Scan for the cell matching the given text and deliver its [x, y] coordinate at center. 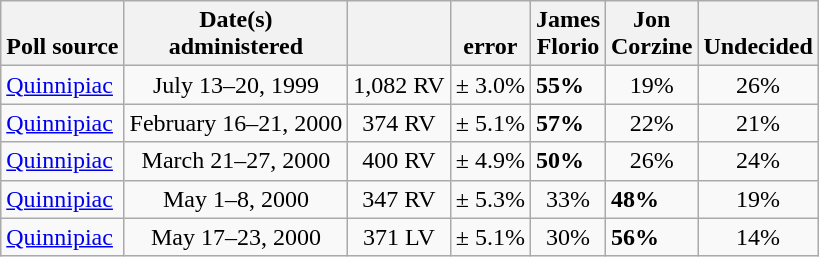
± 5.3% [490, 199]
± 4.9% [490, 161]
JonCorzine [652, 34]
Poll source [62, 34]
14% [758, 237]
July 13–20, 1999 [236, 85]
May 1–8, 2000 [236, 199]
55% [568, 85]
February 16–21, 2000 [236, 123]
error [490, 34]
57% [568, 123]
347 RV [399, 199]
48% [652, 199]
24% [758, 161]
± 3.0% [490, 85]
March 21–27, 2000 [236, 161]
374 RV [399, 123]
400 RV [399, 161]
371 LV [399, 237]
33% [568, 199]
30% [568, 237]
1,082 RV [399, 85]
22% [652, 123]
50% [568, 161]
JamesFlorio [568, 34]
May 17–23, 2000 [236, 237]
Date(s)administered [236, 34]
Undecided [758, 34]
56% [652, 237]
21% [758, 123]
